Determine the (x, y) coordinate at the center of the cell enclosing the given text.  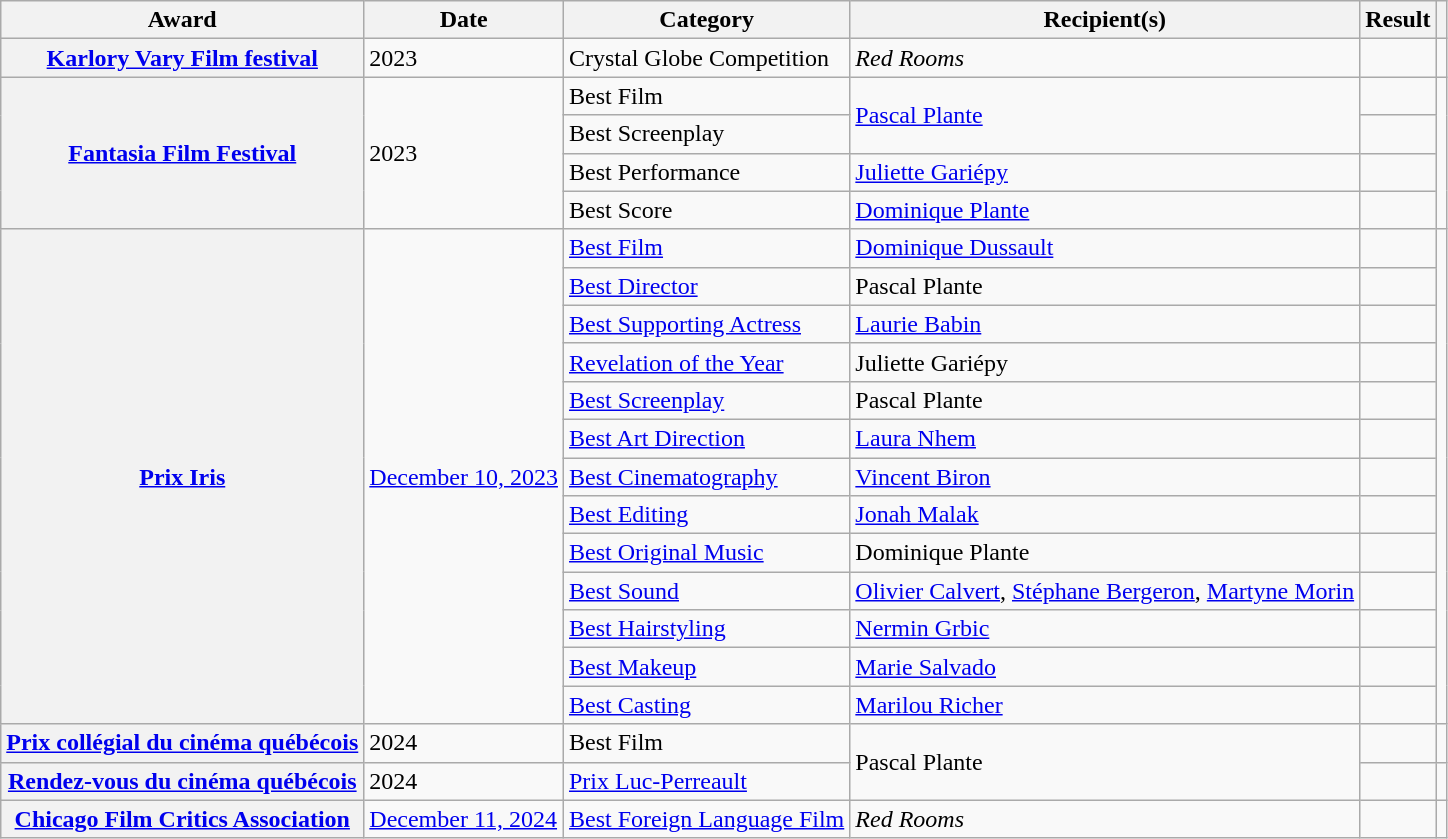
Olivier Calvert, Stéphane Bergeron, Martyne Morin (1105, 591)
Best Performance (706, 172)
Best Makeup (706, 667)
Fantasia Film Festival (182, 153)
Date (464, 20)
Best Cinematography (706, 477)
Award (182, 20)
Vincent Biron (1105, 477)
Recipient(s) (1105, 20)
Revelation of the Year (706, 362)
Best Score (706, 210)
Best Supporting Actress (706, 324)
Jonah Malak (1105, 515)
Best Foreign Language Film (706, 819)
Best Editing (706, 515)
Best Art Direction (706, 438)
Result (1398, 20)
Marie Salvado (1105, 667)
Chicago Film Critics Association (182, 819)
Best Hairstyling (706, 629)
Best Casting (706, 705)
Marilou Richer (1105, 705)
Laura Nhem (1105, 438)
Rendez-vous du cinéma québécois (182, 781)
Dominique Dussault (1105, 248)
December 11, 2024 (464, 819)
Laurie Babin (1105, 324)
Nermin Grbic (1105, 629)
Category (706, 20)
Prix collégial du cinéma québécois (182, 743)
Crystal Globe Competition (706, 58)
Prix Iris (182, 476)
Prix Luc-Perreault (706, 781)
Best Sound (706, 591)
Karlory Vary Film festival (182, 58)
December 10, 2023 (464, 476)
Best Original Music (706, 553)
Best Director (706, 286)
